Provide the (X, Y) coordinate of the cell's center where the given text is located.  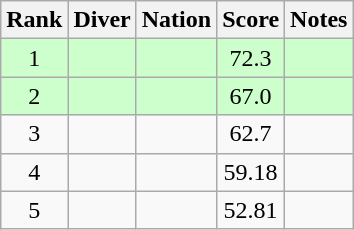
Nation (176, 20)
1 (34, 58)
Score (251, 20)
5 (34, 210)
Diver (102, 20)
Notes (319, 20)
67.0 (251, 96)
62.7 (251, 134)
3 (34, 134)
2 (34, 96)
59.18 (251, 172)
4 (34, 172)
72.3 (251, 58)
Rank (34, 20)
52.81 (251, 210)
